Provide the (X, Y) coordinate of the cell's center where the given text is located.  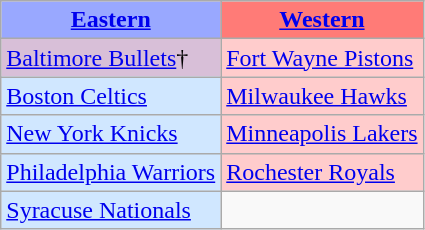
Rochester Royals (322, 172)
Boston Celtics (111, 96)
Fort Wayne Pistons (322, 58)
Philadelphia Warriors (111, 172)
Baltimore Bullets† (111, 58)
Syracuse Nationals (111, 210)
Eastern (111, 20)
Minneapolis Lakers (322, 134)
New York Knicks (111, 134)
Western (322, 20)
Milwaukee Hawks (322, 96)
